From the cell containing the given text, extract its center point as [X, Y] coordinate. 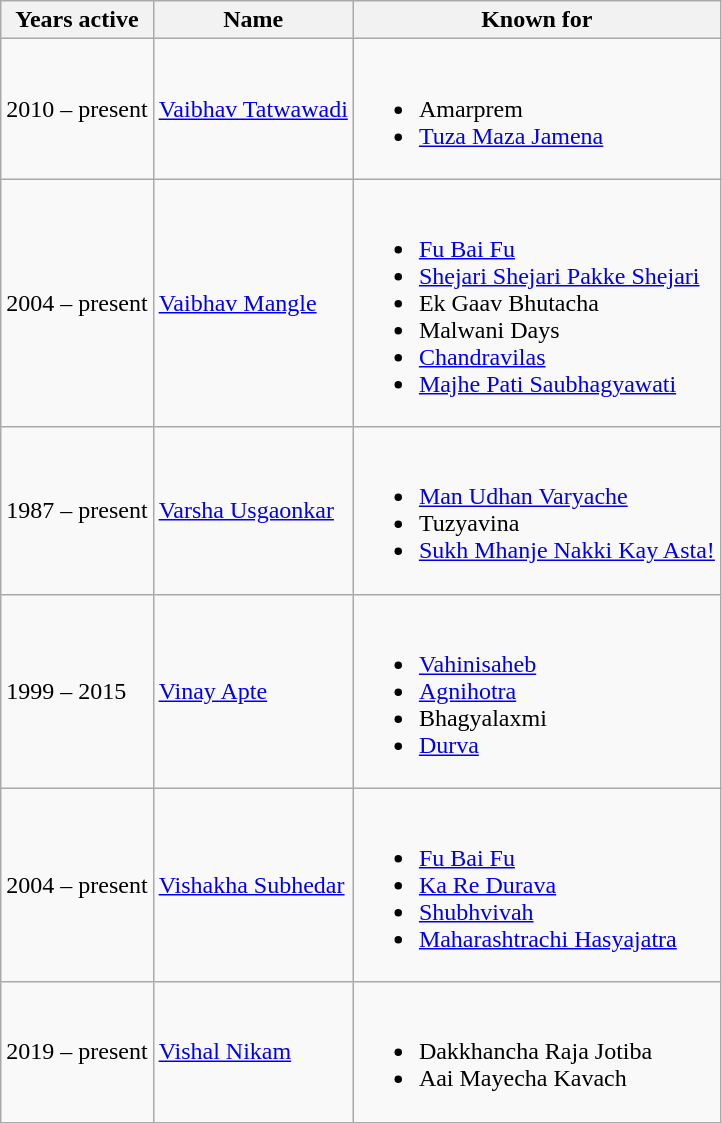
Known for [536, 20]
Vaibhav Mangle [253, 303]
Vishal Nikam [253, 1052]
1987 – present [77, 510]
Years active [77, 20]
Varsha Usgaonkar [253, 510]
VahinisahebAgnihotraBhagyalaxmiDurva [536, 691]
2019 – present [77, 1052]
Fu Bai FuShejari Shejari Pakke ShejariEk Gaav BhutachaMalwani DaysChandravilasMajhe Pati Saubhagyawati [536, 303]
Vinay Apte [253, 691]
Name [253, 20]
2010 – present [77, 109]
AmarpremTuza Maza Jamena [536, 109]
Vaibhav Tatwawadi [253, 109]
Dakkhancha Raja JotibaAai Mayecha Kavach [536, 1052]
Vishakha Subhedar [253, 885]
1999 – 2015 [77, 691]
Man Udhan VaryacheTuzyavinaSukh Mhanje Nakki Kay Asta! [536, 510]
Fu Bai FuKa Re DuravaShubhvivahMaharashtrachi Hasyajatra [536, 885]
